Return [X, Y] of the center of cell containing provided text 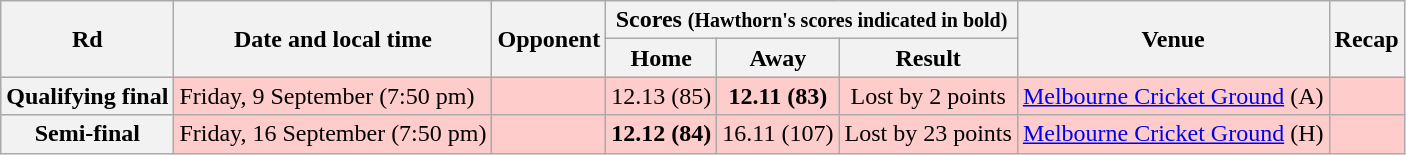
Opponent [549, 39]
Friday, 16 September (7:50 pm) [333, 134]
16.11 (107) [778, 134]
Qualifying final [88, 96]
Melbourne Cricket Ground (H) [1173, 134]
12.11 (83) [778, 96]
12.12 (84) [662, 134]
Rd [88, 39]
Lost by 2 points [928, 96]
Date and local time [333, 39]
Home [662, 58]
Lost by 23 points [928, 134]
Recap [1366, 39]
Result [928, 58]
Friday, 9 September (7:50 pm) [333, 96]
12.13 (85) [662, 96]
Away [778, 58]
Scores (Hawthorn's scores indicated in bold) [812, 20]
Melbourne Cricket Ground (A) [1173, 96]
Semi-final [88, 134]
Venue [1173, 39]
